Pinpoint the cell where the given text exists, returning its [X, Y] midpoint coordinate. 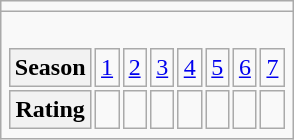
2 [134, 67]
Rating [50, 110]
3 [162, 67]
Season [50, 67]
4 [190, 67]
5 [218, 67]
1 [108, 67]
6 [246, 67]
Season 1 2 3 4 5 6 7 Rating [146, 75]
7 [272, 67]
